Search for the cell housing the specified text and yield its (X, Y) center coordinate. 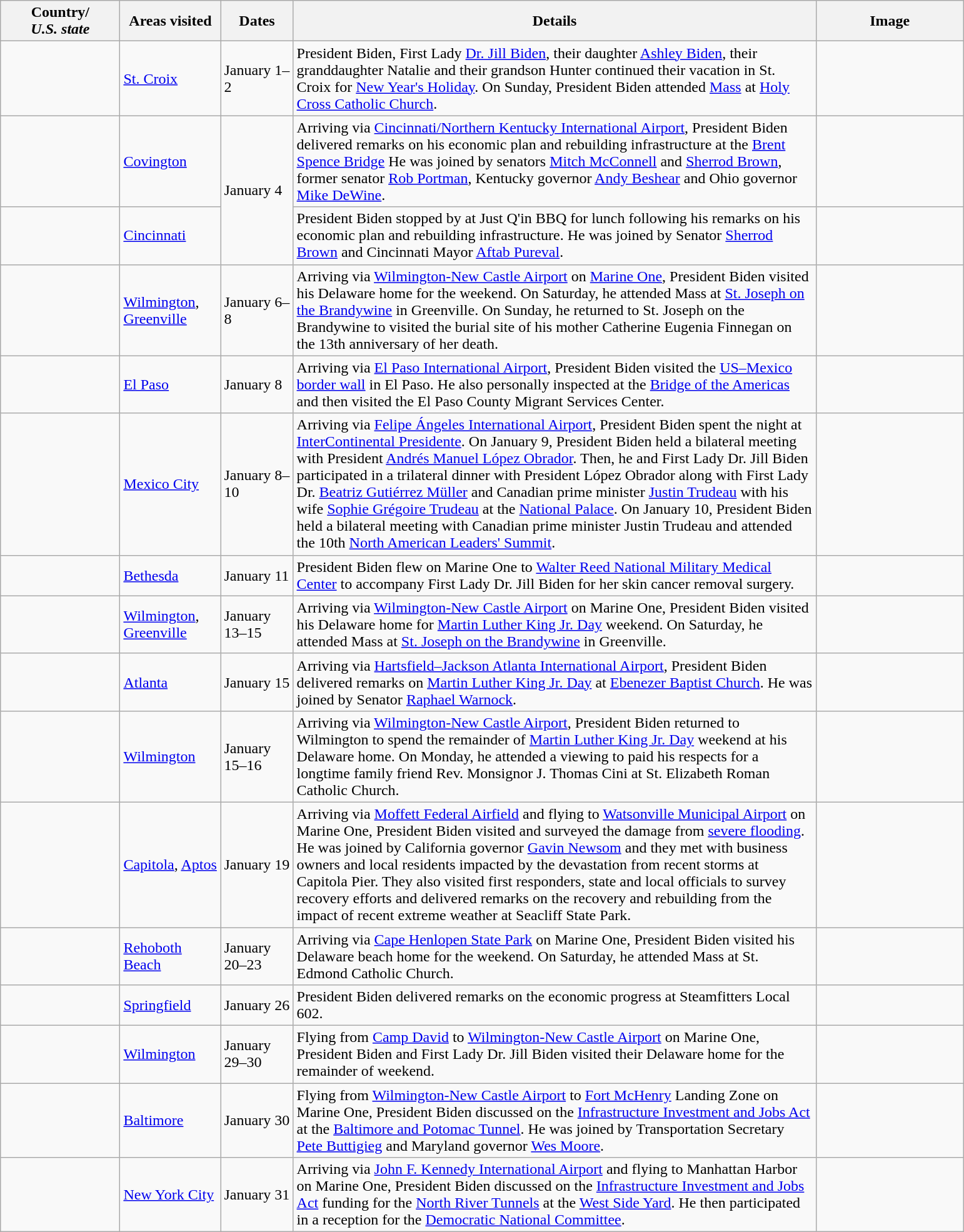
January 6–8 (257, 310)
Cincinnati (170, 236)
January 4 (257, 190)
Areas visited (170, 21)
January 11 (257, 575)
Rehoboth Beach (170, 956)
Mexico City (170, 484)
January 8–10 (257, 484)
January 20–23 (257, 956)
January 1–2 (257, 79)
January 8 (257, 384)
January 30 (257, 1120)
January 26 (257, 1005)
January 13–15 (257, 624)
Capitola, Aptos (170, 864)
Country/U.S. state (60, 21)
January 19 (257, 864)
January 29–30 (257, 1054)
El Paso (170, 384)
Covington (170, 161)
Atlanta (170, 682)
Image (890, 21)
January 15–16 (257, 756)
Details (555, 21)
January 15 (257, 682)
St. Croix (170, 79)
Bethesda (170, 575)
Baltimore (170, 1120)
Springfield (170, 1005)
January 31 (257, 1195)
New York City (170, 1195)
Dates (257, 21)
President Biden delivered remarks on the economic progress at Steamfitters Local 602. (555, 1005)
